For the text-containing cell, return its midpoint in (X, Y) coordinate format. 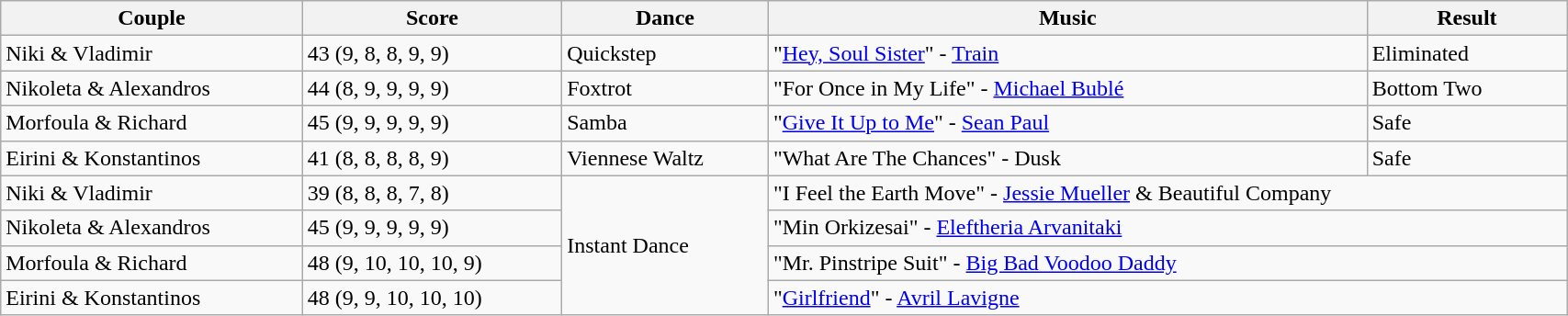
Samba (665, 123)
"Hey, Soul Sister" - Train (1067, 53)
"For Once in My Life" - Michael Bublé (1067, 88)
Result (1467, 18)
43 (9, 8, 8, 9, 9) (432, 53)
Quickstep (665, 53)
Score (432, 18)
Eliminated (1467, 53)
Couple (152, 18)
"Min Orkizesai" - Eleftheria Arvanitaki (1167, 228)
Foxtrot (665, 88)
Music (1067, 18)
"Mr. Pinstripe Suit" - Big Bad Voodoo Daddy (1167, 263)
Bottom Two (1467, 88)
48 (9, 9, 10, 10, 10) (432, 298)
"I Feel the Earth Move" - Jessie Mueller & Beautiful Company (1167, 193)
39 (8, 8, 8, 7, 8) (432, 193)
41 (8, 8, 8, 8, 9) (432, 158)
44 (8, 9, 9, 9, 9) (432, 88)
Viennese Waltz (665, 158)
Dance (665, 18)
"What Are The Chances" - Dusk (1067, 158)
"Girlfriend" - Avril Lavigne (1167, 298)
Instant Dance (665, 245)
"Give It Up to Me" - Sean Paul (1067, 123)
48 (9, 10, 10, 10, 9) (432, 263)
